Return the (x, y) coordinate for the center point of the cell that contains the specified text.  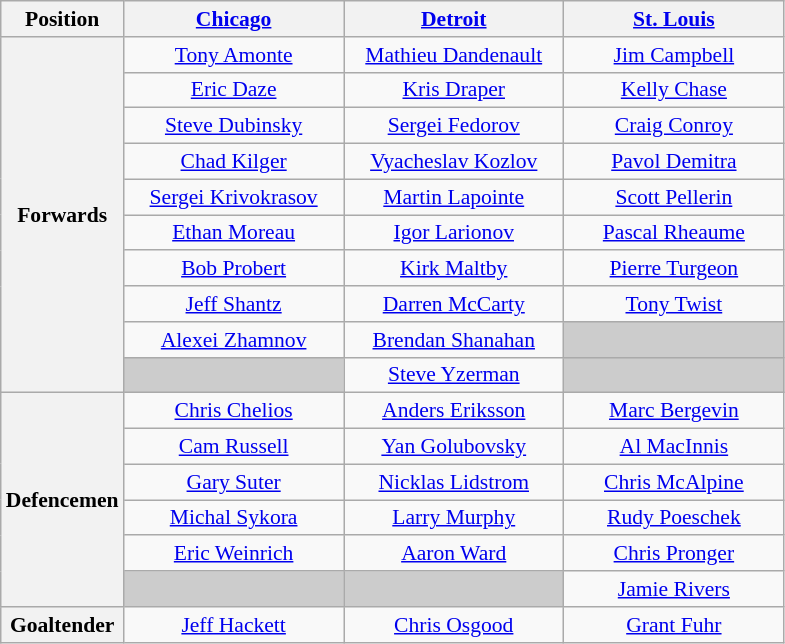
Grant Fuhr (674, 625)
Brendan Shanahan (454, 340)
Craig Conroy (674, 126)
Martin Lapointe (454, 197)
Jim Campbell (674, 55)
Eric Daze (234, 90)
Marc Bergevin (674, 411)
Steve Yzerman (454, 375)
Scott Pellerin (674, 197)
Bob Probert (234, 269)
Chris Osgood (454, 625)
Yan Golubovsky (454, 447)
Kelly Chase (674, 90)
Anders Eriksson (454, 411)
Pascal Rheaume (674, 233)
Detroit (454, 19)
Jeff Hackett (234, 625)
Forwards (62, 215)
St. Louis (674, 19)
Sergei Krivokrasov (234, 197)
Position (62, 19)
Mathieu Dandenault (454, 55)
Pierre Turgeon (674, 269)
Chris McAlpine (674, 482)
Rudy Poeschek (674, 518)
Tony Twist (674, 304)
Chad Kilger (234, 162)
Kris Draper (454, 90)
Sergei Fedorov (454, 126)
Steve Dubinsky (234, 126)
Chris Pronger (674, 554)
Cam Russell (234, 447)
Aaron Ward (454, 554)
Chris Chelios (234, 411)
Tony Amonte (234, 55)
Alexei Zhamnov (234, 340)
Eric Weinrich (234, 554)
Al MacInnis (674, 447)
Gary Suter (234, 482)
Jamie Rivers (674, 589)
Vyacheslav Kozlov (454, 162)
Jeff Shantz (234, 304)
Ethan Moreau (234, 233)
Goaltender (62, 625)
Defencemen (62, 500)
Pavol Demitra (674, 162)
Chicago (234, 19)
Nicklas Lidstrom (454, 482)
Igor Larionov (454, 233)
Michal Sykora (234, 518)
Larry Murphy (454, 518)
Darren McCarty (454, 304)
Kirk Maltby (454, 269)
